Find where the given text appears and provide that cell's center as (X, Y) coordinate. 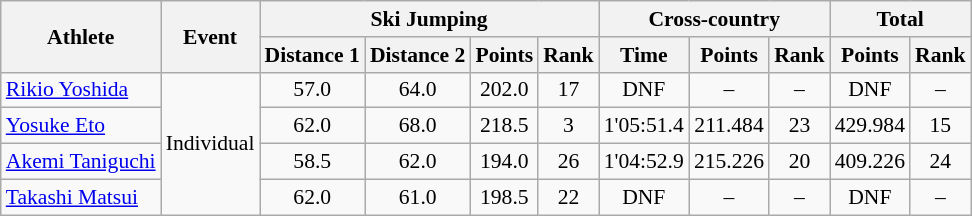
68.0 (418, 126)
194.0 (504, 162)
Akemi Taniguchi (81, 162)
64.0 (418, 90)
Rikio Yoshida (81, 90)
Yosuke Eto (81, 126)
Individual (210, 143)
Time (644, 55)
Ski Jumping (430, 19)
215.226 (729, 162)
61.0 (418, 197)
22 (568, 197)
Distance 1 (312, 55)
202.0 (504, 90)
20 (800, 162)
26 (568, 162)
3 (568, 126)
409.226 (870, 162)
58.5 (312, 162)
1'05:51.4 (644, 126)
198.5 (504, 197)
23 (800, 126)
57.0 (312, 90)
Distance 2 (418, 55)
Event (210, 36)
218.5 (504, 126)
Takashi Matsui (81, 197)
24 (940, 162)
211.484 (729, 126)
Cross-country (714, 19)
1'04:52.9 (644, 162)
429.984 (870, 126)
17 (568, 90)
15 (940, 126)
Athlete (81, 36)
Total (900, 19)
